Output the [x, y] coordinate of the center of the cell containing the given text.  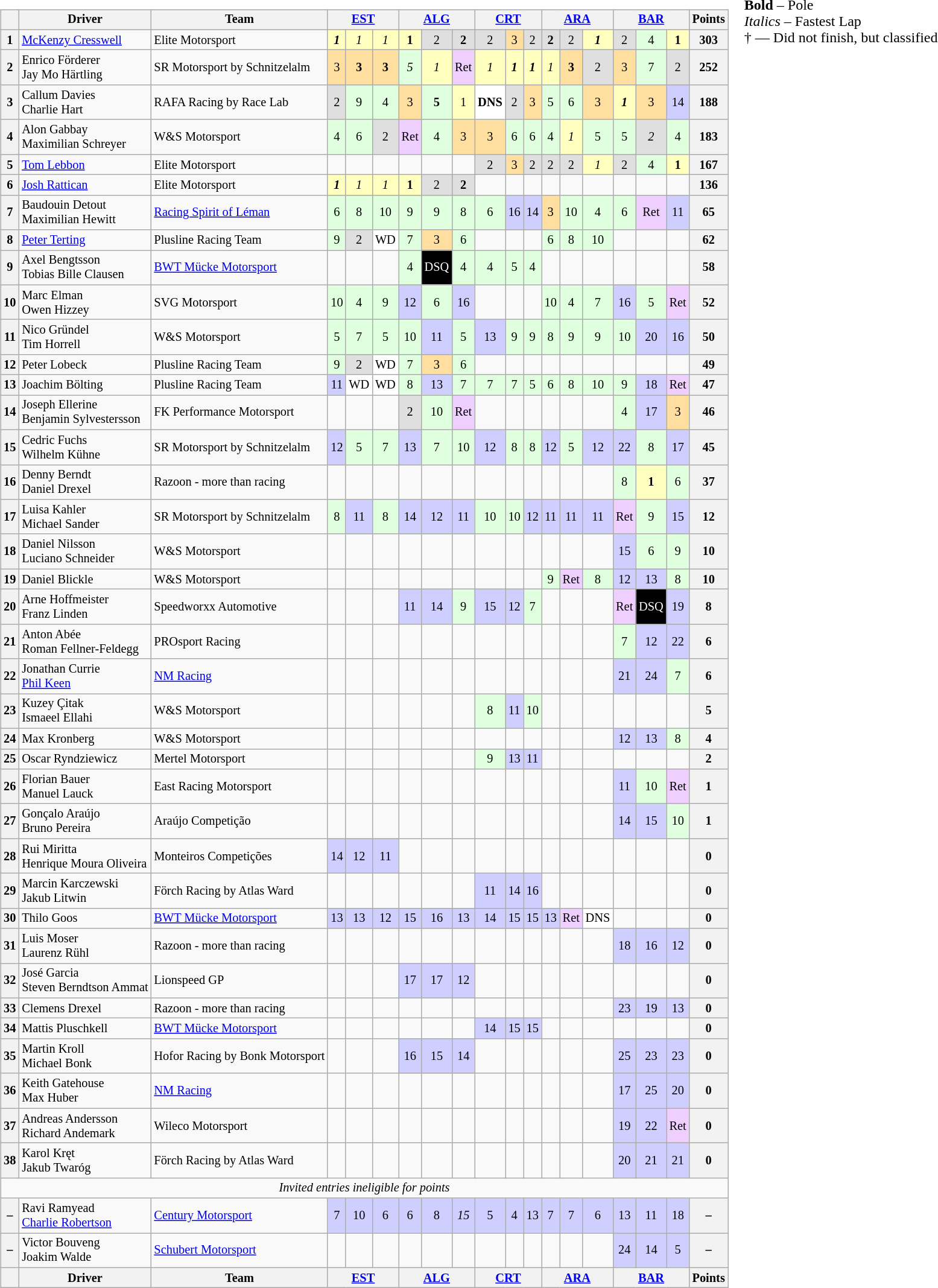
35 [10, 1056]
Ravi Ramyead Charlie Robertson [84, 1216]
Karol Kręt Jakub Twaróg [84, 1161]
Century Motorsport [240, 1216]
27 [10, 821]
28 [10, 856]
Daniel Nilsson Luciano Schneider [84, 551]
29 [10, 891]
Invited entries ineligible for points [364, 1188]
32 [10, 981]
Tom Lebbon [84, 165]
Arne Hoffmeister Franz Linden [84, 607]
Joachim Bölting [84, 385]
Racing Spirit of Léman [240, 212]
Mertel Motorsport [240, 759]
Callum Davies Charlie Hart [84, 103]
Baudouin Detout Maximilian Hewitt [84, 212]
Enrico Förderer Jay Mo Härtling [84, 68]
Jonathan Currie Phil Keen [84, 676]
34 [10, 1029]
Hofor Racing by Bonk Motorsport [240, 1056]
303 [709, 40]
SVG Motorsport [240, 302]
50 [709, 337]
167 [709, 165]
Denny Berndt Daniel Drexel [84, 482]
183 [709, 137]
Oscar Ryndziewicz [84, 759]
Andreas Andersson Richard Andemark [84, 1126]
Florian Bauer Manuel Lauck [84, 787]
Rui Miritta Henrique Moura Oliveira [84, 856]
33 [10, 1008]
PROsport Racing [240, 641]
Thilo Goos [84, 918]
188 [709, 103]
252 [709, 68]
47 [709, 385]
45 [709, 447]
Anton Abée Roman Fellner-Feldegg [84, 641]
Lionspeed GP [240, 981]
Josh Rattican [84, 185]
26 [10, 787]
Speedworxx Automotive [240, 607]
30 [10, 918]
East Racing Motorsport [240, 787]
Monteiros Competições [240, 856]
36 [10, 1091]
Kuzey Çitak Ismaeel Ellahi [84, 711]
Joseph Ellerine Benjamin Sylvestersson [84, 413]
31 [10, 946]
Peter Lobeck [84, 365]
Keith Gatehouse Max Huber [84, 1091]
Daniel Blickle [84, 579]
65 [709, 212]
Cedric Fuchs Wilhelm Kühne [84, 447]
Araújo Competição [240, 821]
Martin Kroll Michael Bonk [84, 1056]
FK Performance Motorsport [240, 413]
RAFA Racing by Race Lab [240, 103]
38 [10, 1161]
52 [709, 302]
Max Kronberg [84, 738]
Schubert Motorsport [240, 1251]
62 [709, 240]
Wileco Motorsport [240, 1126]
Luisa Kahler Michael Sander [84, 517]
Victor Bouveng Joakim Walde [84, 1251]
Gonçalo Araújo Bruno Pereira [84, 821]
Peter Terting [84, 240]
46 [709, 413]
José Garcia Steven Berndtson Ammat [84, 981]
Clemens Drexel [84, 1008]
49 [709, 365]
Marc Elman Owen Hizzey [84, 302]
Alon Gabbay Maximilian Schreyer [84, 137]
Axel Bengtsson Tobias Bille Clausen [84, 268]
58 [709, 268]
136 [709, 185]
Marcin Karczewski Jakub Litwin [84, 891]
McKenzy Cresswell [84, 40]
Nico Gründel Tim Horrell [84, 337]
Luis Moser Laurenz Rühl [84, 946]
Mattis Pluschkell [84, 1029]
